Output the [X, Y] coordinate of the center of the cell containing the given text.  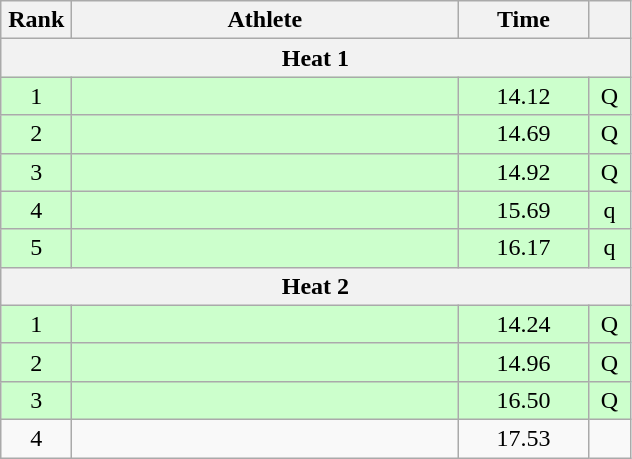
14.92 [524, 172]
Time [524, 20]
14.96 [524, 362]
16.50 [524, 400]
Rank [36, 20]
Heat 2 [316, 286]
Athlete [265, 20]
15.69 [524, 210]
16.17 [524, 248]
14.69 [524, 134]
Heat 1 [316, 58]
14.12 [524, 96]
5 [36, 248]
14.24 [524, 324]
17.53 [524, 438]
